Find where the given text appears and provide that cell's center as [x, y] coordinate. 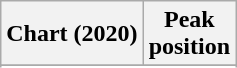
Peakposition [189, 34]
Chart (2020) [72, 34]
